From the cell containing the given text, extract its center point as (X, Y) coordinate. 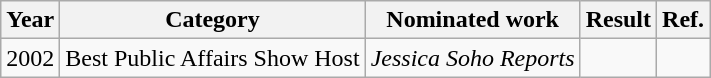
Ref. (684, 20)
Result (618, 20)
Best Public Affairs Show Host (212, 58)
Category (212, 20)
Nominated work (472, 20)
Year (30, 20)
2002 (30, 58)
Jessica Soho Reports (472, 58)
